Scan for the cell matching the given text and deliver its (x, y) coordinate at center. 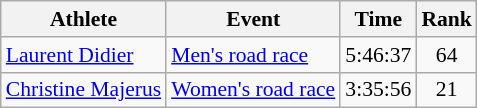
Time (378, 19)
5:46:37 (378, 55)
Rank (446, 19)
Athlete (84, 19)
64 (446, 55)
Men's road race (253, 55)
Laurent Didier (84, 55)
Event (253, 19)
Christine Majerus (84, 90)
Women's road race (253, 90)
21 (446, 90)
3:35:56 (378, 90)
